Search for the cell housing the specified text and yield its [X, Y] center coordinate. 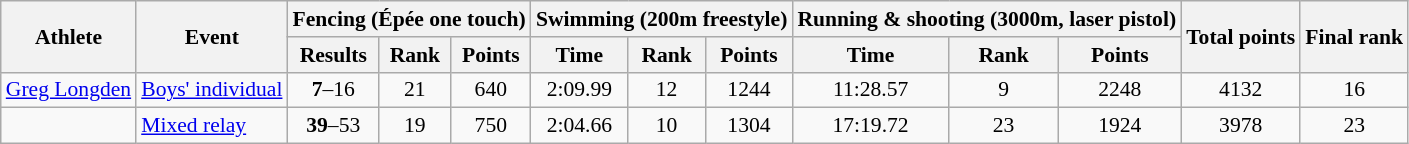
Greg Longden [68, 90]
2248 [1120, 90]
2:04.66 [580, 126]
1244 [748, 90]
4132 [1240, 90]
1304 [748, 126]
12 [667, 90]
750 [491, 126]
3978 [1240, 126]
19 [415, 126]
Event [212, 36]
10 [667, 126]
17:19.72 [870, 126]
Mixed relay [212, 126]
Results [334, 55]
Running & shooting (3000m, laser pistol) [986, 19]
Boys' individual [212, 90]
9 [1004, 90]
Total points [1240, 36]
2:09.99 [580, 90]
640 [491, 90]
Final rank [1354, 36]
Swimming (200m freestyle) [662, 19]
21 [415, 90]
39–53 [334, 126]
Fencing (Épée one touch) [410, 19]
Athlete [68, 36]
11:28.57 [870, 90]
7–16 [334, 90]
1924 [1120, 126]
16 [1354, 90]
